For the text-containing cell, return its midpoint in [x, y] coordinate format. 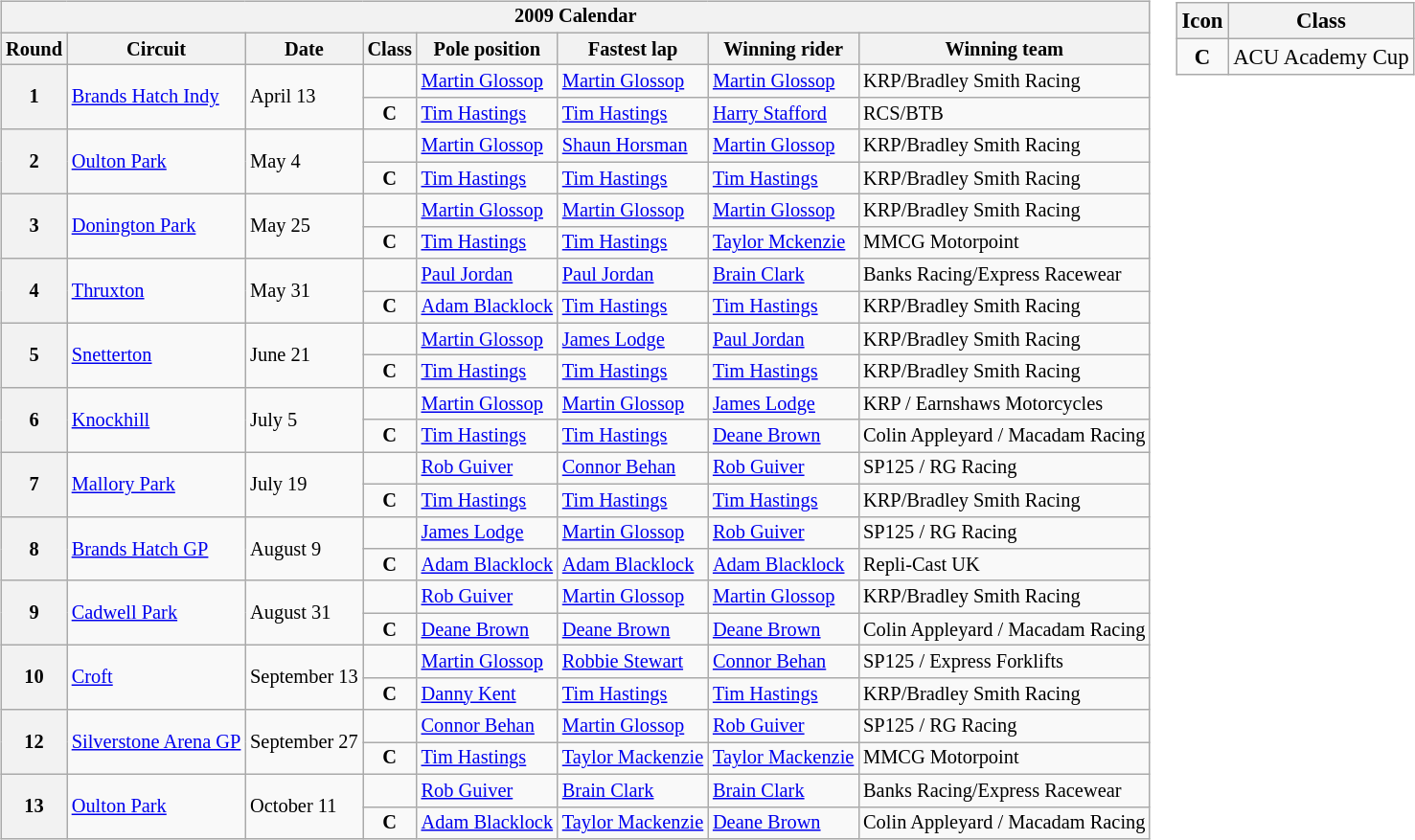
Croft [156, 678]
SP125 / Express Forklifts [1004, 662]
3 [34, 226]
9 [34, 613]
April 13 [304, 98]
10 [34, 678]
5 [34, 354]
October 11 [304, 806]
Winning team [1004, 49]
August 31 [304, 613]
KRP / Earnshaws Motorcycles [1004, 404]
Round [34, 49]
Date [304, 49]
12 [34, 741]
Circuit [156, 49]
Pole position [487, 49]
RCS/BTB [1004, 114]
1 [34, 98]
Danny Kent [487, 693]
Knockhill [156, 420]
May 25 [304, 226]
Cadwell Park [156, 613]
July 5 [304, 420]
May 4 [304, 161]
2 [34, 161]
September 27 [304, 741]
Icon [1202, 21]
Donington Park [156, 226]
Shaun Horsman [632, 146]
ACU Academy Cup [1321, 57]
13 [34, 806]
Repli-Cast UK [1004, 565]
July 19 [304, 485]
Mallory Park [156, 485]
Thruxton [156, 291]
7 [34, 485]
Fastest lap [632, 49]
2009 Calendar [575, 17]
Robbie Stewart [632, 662]
8 [34, 548]
Brands Hatch GP [156, 548]
June 21 [304, 354]
September 13 [304, 678]
6 [34, 420]
4 [34, 291]
Brands Hatch Indy [156, 98]
May 31 [304, 291]
Winning rider [784, 49]
Taylor Mckenzie [784, 242]
Snetterton [156, 354]
Silverstone Arena GP [156, 741]
August 9 [304, 548]
Harry Stafford [784, 114]
